Search for the cell housing the specified text and yield its (X, Y) center coordinate. 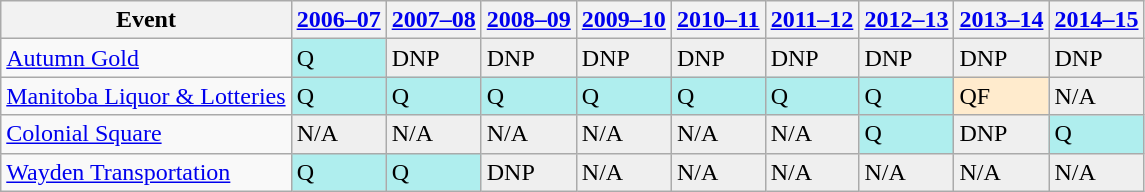
2006–07 (338, 20)
Colonial Square (146, 134)
2012–13 (906, 20)
2014–15 (1096, 20)
2009–10 (624, 20)
QF (1002, 96)
2008–09 (528, 20)
2010–11 (718, 20)
Autumn Gold (146, 58)
Event (146, 20)
2007–08 (434, 20)
Manitoba Liquor & Lotteries (146, 96)
Wayden Transportation (146, 172)
2013–14 (1002, 20)
2011–12 (812, 20)
